Detect which cell encompasses the target text, then output its (X, Y) center coordinate. 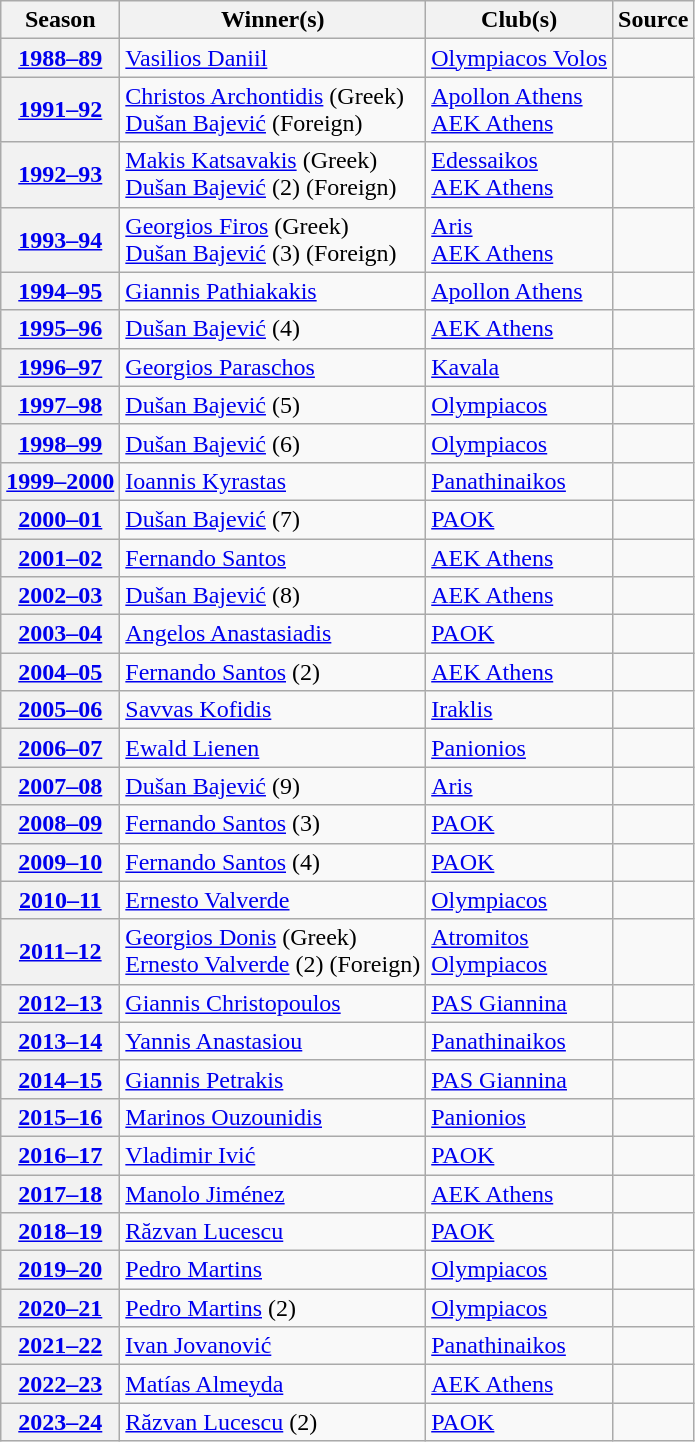
2010–11 (60, 900)
2005–06 (60, 710)
Savvas Kofidis (273, 710)
2020–21 (60, 1308)
Dušan Bajević (8) (273, 596)
Kavala (520, 367)
Christos Archontidis (Greek) Dušan Bajević (Foreign) (273, 110)
Dušan Bajević (4) (273, 329)
2001–02 (60, 557)
Winner(s) (273, 20)
1992–93 (60, 174)
2008–09 (60, 824)
1995–96 (60, 329)
1991–92 (60, 110)
Georgios Firos (Greek) Dušan Bajević (3) (Foreign) (273, 240)
2012–13 (60, 1003)
2006–07 (60, 748)
Olympiacos Volos (520, 58)
Georgios Paraschos (273, 367)
Dušan Bajević (7) (273, 519)
Ivan Jovanović (273, 1346)
Ernesto Valverde (273, 900)
Ioannis Kyrastas (273, 481)
Pedro Martins (2) (273, 1308)
2022–23 (60, 1384)
Aris (520, 786)
Giannis Christopoulos (273, 1003)
Makis Katsavakis (Greek) Dušan Bajević (2) (Foreign) (273, 174)
EdessaikosAEK Athens (520, 174)
Giannis Pathiakakis (273, 291)
ArisAEK Athens (520, 240)
2017–18 (60, 1193)
Răzvan Lucescu (273, 1232)
Yannis Anastasiou (273, 1041)
2004–05 (60, 672)
1997–98 (60, 405)
2015–16 (60, 1117)
Manolo Jiménez (273, 1193)
Season (60, 20)
Ewald Lienen (273, 748)
Răzvan Lucescu (2) (273, 1422)
Apollon AthensAEK Athens (520, 110)
Angelos Anastasiadis (273, 634)
2016–17 (60, 1155)
Pedro Martins (273, 1270)
2023–24 (60, 1422)
2002–03 (60, 596)
AtromitosOlympiacos (520, 952)
2000–01 (60, 519)
2011–12 (60, 952)
1988–89 (60, 58)
Dušan Bajević (6) (273, 443)
2019–20 (60, 1270)
Fernando Santos (2) (273, 672)
2014–15 (60, 1079)
2021–22 (60, 1346)
2013–14 (60, 1041)
1998–99 (60, 443)
Source (654, 20)
Vasilios Daniil (273, 58)
Dušan Bajević (9) (273, 786)
Club(s) (520, 20)
2007–08 (60, 786)
Apollon Athens (520, 291)
1996–97 (60, 367)
1994–95 (60, 291)
2009–10 (60, 862)
Giannis Petrakis (273, 1079)
Marinos Ouzounidis (273, 1117)
Iraklis (520, 710)
Vladimir Ivić (273, 1155)
Matías Almeyda (273, 1384)
Georgios Donis (Greek) Ernesto Valverde (2) (Foreign) (273, 952)
Fernando Santos (3) (273, 824)
2018–19 (60, 1232)
Dušan Bajević (5) (273, 405)
Fernando Santos (273, 557)
1999–2000 (60, 481)
Fernando Santos (4) (273, 862)
1993–94 (60, 240)
2003–04 (60, 634)
